Find where the given text appears and provide that cell's center as [x, y] coordinate. 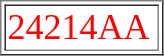
24214AA [82, 27]
